Identify which cell holds the provided text, then report its (x, y) central coordinate. 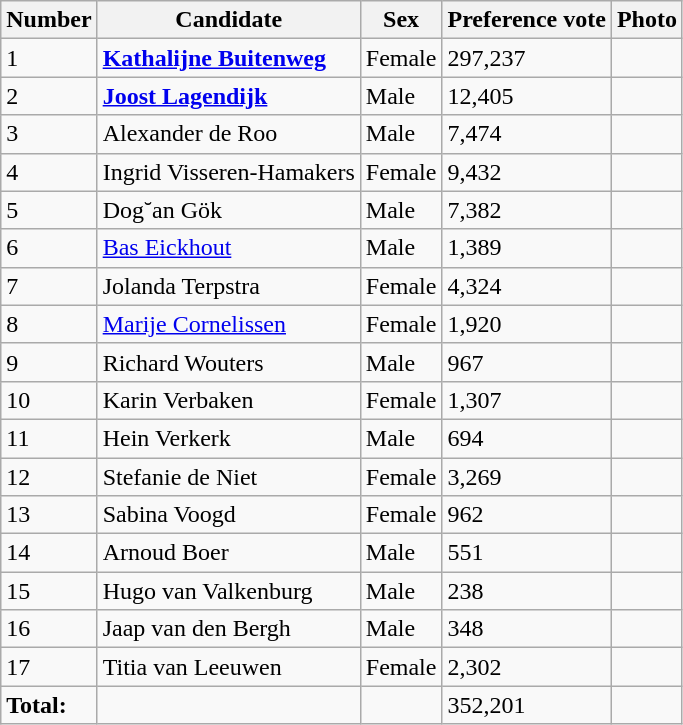
694 (526, 438)
Preference vote (526, 20)
Jolanda Terpstra (228, 286)
9 (49, 362)
352,201 (526, 705)
12,405 (526, 96)
7 (49, 286)
Candidate (228, 20)
297,237 (526, 58)
4,324 (526, 286)
12 (49, 477)
2,302 (526, 667)
1 (49, 58)
Sabina Voogd (228, 515)
551 (526, 553)
967 (526, 362)
1,920 (526, 324)
962 (526, 515)
1,307 (526, 400)
Stefanie de Niet (228, 477)
7,382 (526, 210)
Karin Verbaken (228, 400)
3,269 (526, 477)
Hugo van Valkenburg (228, 591)
Ingrid Visseren-Hamakers (228, 172)
2 (49, 96)
Photo (646, 20)
9,432 (526, 172)
17 (49, 667)
Marije Cornelissen (228, 324)
Hein Verkerk (228, 438)
Alexander de Roo (228, 134)
11 (49, 438)
7,474 (526, 134)
Richard Wouters (228, 362)
238 (526, 591)
10 (49, 400)
Titia van Leeuwen (228, 667)
8 (49, 324)
13 (49, 515)
4 (49, 172)
3 (49, 134)
6 (49, 248)
14 (49, 553)
1,389 (526, 248)
Arnoud Boer (228, 553)
16 (49, 629)
Kathalijne Buitenweg (228, 58)
15 (49, 591)
Bas Eickhout (228, 248)
Jaap van den Bergh (228, 629)
Dog˘an Gök (228, 210)
Total: (49, 705)
5 (49, 210)
Number (49, 20)
Joost Lagendijk (228, 96)
Sex (401, 20)
348 (526, 629)
